Identify which cell holds the provided text, then report its [x, y] central coordinate. 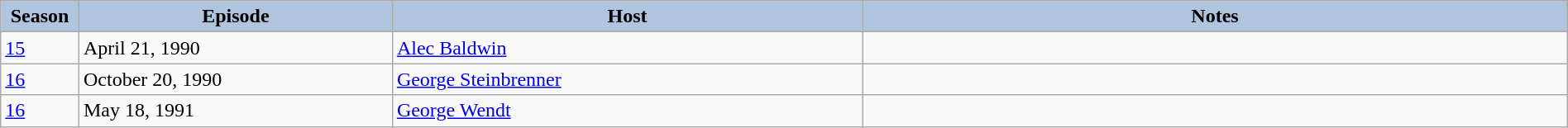
15 [40, 48]
George Wendt [627, 111]
Alec Baldwin [627, 48]
April 21, 1990 [235, 48]
May 18, 1991 [235, 111]
Season [40, 17]
Notes [1216, 17]
Episode [235, 17]
October 20, 1990 [235, 79]
Host [627, 17]
George Steinbrenner [627, 79]
